Identify which cell holds the provided text, then report its [x, y] central coordinate. 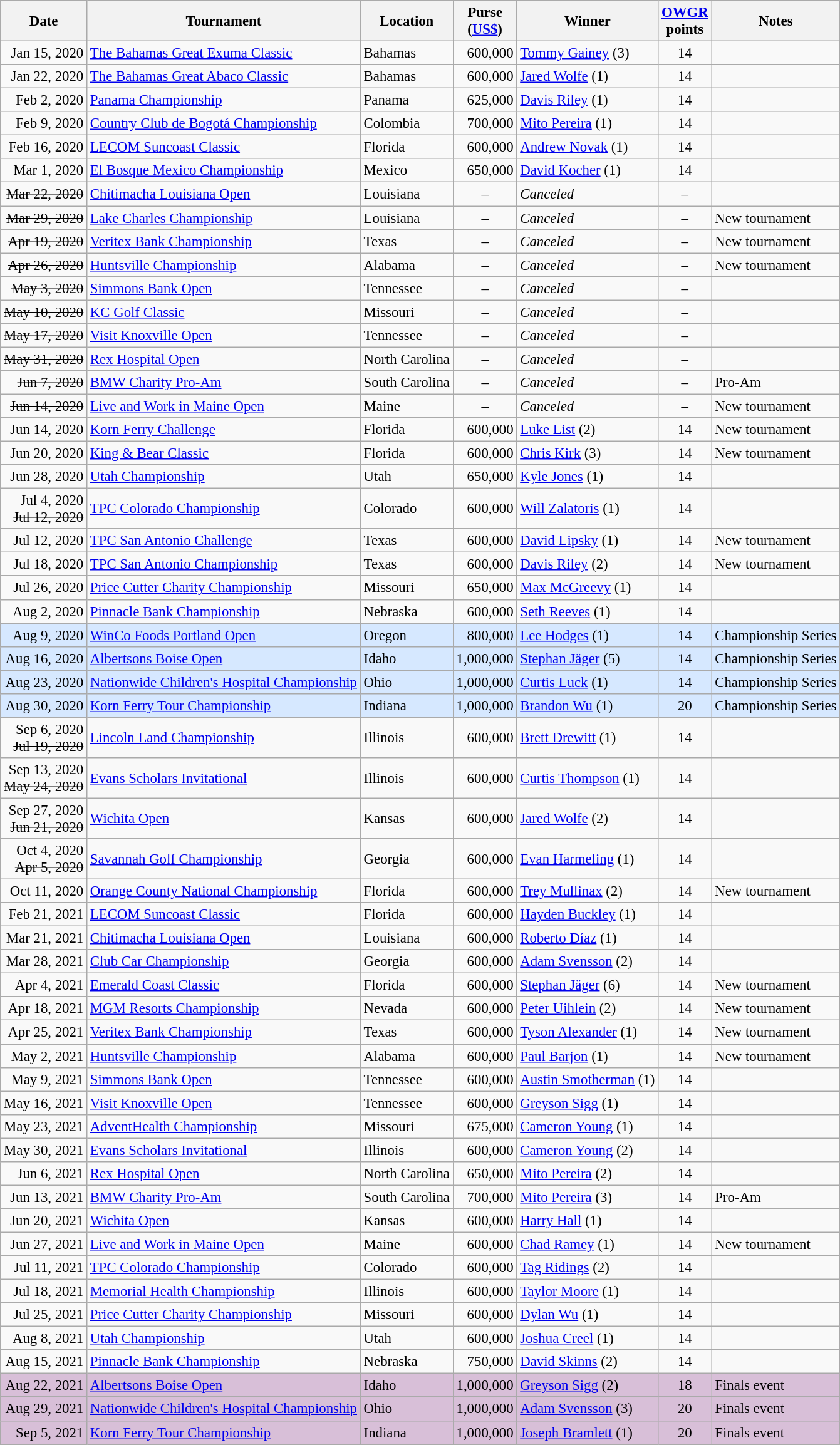
Hayden Buckley (1) [588, 914]
May 31, 2020 [44, 359]
Tag Ridings (2) [588, 1268]
Aug 8, 2021 [44, 1339]
Cameron Young (2) [588, 1150]
Peter Uihlein (2) [588, 1009]
Apr 19, 2020 [44, 241]
Davis Riley (2) [588, 564]
675,000 [485, 1126]
Dylan Wu (1) [588, 1315]
Mar 21, 2021 [44, 938]
Curtis Luck (1) [588, 682]
Will Zalatoris (1) [588, 509]
Jun 20, 2020 [44, 453]
Adam Svensson (2) [588, 961]
Aug 16, 2020 [44, 658]
Jul 4, 2020Jul 12, 2020 [44, 509]
Apr 25, 2021 [44, 1032]
Jared Wolfe (1) [588, 76]
Brett Drewitt (1) [588, 738]
750,000 [485, 1362]
Panama [407, 100]
El Bosque Mexico Championship [224, 171]
Aug 23, 2020 [44, 682]
Tyson Alexander (1) [588, 1032]
Aug 15, 2021 [44, 1362]
Chad Ramey (1) [588, 1244]
625,000 [485, 100]
Jun 27, 2021 [44, 1244]
Location [407, 21]
Feb 16, 2020 [44, 147]
Sep 5, 2021 [44, 1432]
Roberto Díaz (1) [588, 938]
Feb 2, 2020 [44, 100]
Jul 11, 2021 [44, 1268]
AdventHealth Championship [224, 1126]
Nevada [407, 1009]
Lee Hodges (1) [588, 635]
King & Bear Classic [224, 453]
Aug 2, 2020 [44, 611]
Joseph Bramlett (1) [588, 1432]
Memorial Health Championship [224, 1292]
Seth Reeves (1) [588, 611]
Max McGreevy (1) [588, 588]
Jul 25, 2021 [44, 1315]
KC Golf Classic [224, 312]
May 3, 2020 [44, 288]
Jun 13, 2021 [44, 1197]
Mar 22, 2020 [44, 194]
Mar 28, 2021 [44, 961]
Notes [775, 21]
Jul 18, 2021 [44, 1292]
Korn Ferry Challenge [224, 430]
Jan 15, 2020 [44, 53]
Mito Pereira (1) [588, 123]
Sep 13, 2020May 24, 2020 [44, 778]
Greyson Sigg (2) [588, 1385]
Emerald Coast Classic [224, 985]
Aug 29, 2021 [44, 1409]
Winner [588, 21]
18 [685, 1385]
Austin Smotherman (1) [588, 1079]
Apr 4, 2021 [44, 985]
Paul Barjon (1) [588, 1056]
May 9, 2021 [44, 1079]
Cameron Young (1) [588, 1126]
Joshua Creel (1) [588, 1339]
Oct 4, 2020Apr 5, 2020 [44, 859]
Jul 12, 2020 [44, 541]
WinCo Foods Portland Open [224, 635]
Colombia [407, 123]
Orange County National Championship [224, 891]
Evan Harmeling (1) [588, 859]
Tournament [224, 21]
Jan 22, 2020 [44, 76]
Mito Pereira (2) [588, 1174]
Harry Hall (1) [588, 1221]
OWGRpoints [685, 21]
Taylor Moore (1) [588, 1292]
Lincoln Land Championship [224, 738]
Jun 20, 2021 [44, 1221]
Stephan Jäger (6) [588, 985]
Mito Pereira (3) [588, 1197]
Jul 18, 2020 [44, 564]
Jared Wolfe (2) [588, 818]
David Lipsky (1) [588, 541]
Mexico [407, 171]
May 16, 2021 [44, 1103]
Jun 7, 2020 [44, 383]
Oregon [407, 635]
Kyle Jones (1) [588, 477]
Tommy Gainey (3) [588, 53]
Club Car Championship [224, 961]
Luke List (2) [588, 430]
Oct 11, 2020 [44, 891]
TPC San Antonio Challenge [224, 541]
David Kocher (1) [588, 171]
Aug 30, 2020 [44, 706]
Country Club de Bogotá Championship [224, 123]
Feb 9, 2020 [44, 123]
Jun 28, 2020 [44, 477]
Greyson Sigg (1) [588, 1103]
The Bahamas Great Exuma Classic [224, 53]
Trey Mullinax (2) [588, 891]
Date [44, 21]
Curtis Thompson (1) [588, 778]
May 17, 2020 [44, 336]
May 10, 2020 [44, 312]
Lake Charles Championship [224, 218]
Apr 26, 2020 [44, 265]
Aug 22, 2021 [44, 1385]
David Skinns (2) [588, 1362]
Brandon Wu (1) [588, 706]
Jun 6, 2021 [44, 1174]
Chris Kirk (3) [588, 453]
May 23, 2021 [44, 1126]
Stephan Jäger (5) [588, 658]
May 2, 2021 [44, 1056]
May 30, 2021 [44, 1150]
Savannah Golf Championship [224, 859]
Adam Svensson (3) [588, 1409]
Davis Riley (1) [588, 100]
Panama Championship [224, 100]
The Bahamas Great Abaco Classic [224, 76]
Andrew Novak (1) [588, 147]
Apr 18, 2021 [44, 1009]
Mar 29, 2020 [44, 218]
Purse(US$) [485, 21]
Jul 26, 2020 [44, 588]
Aug 9, 2020 [44, 635]
800,000 [485, 635]
Sep 27, 2020Jun 21, 2020 [44, 818]
MGM Resorts Championship [224, 1009]
TPC San Antonio Championship [224, 564]
Sep 6, 2020Jul 19, 2020 [44, 738]
Feb 21, 2021 [44, 914]
Mar 1, 2020 [44, 171]
